Scan for the cell matching the given text and deliver its (x, y) coordinate at center. 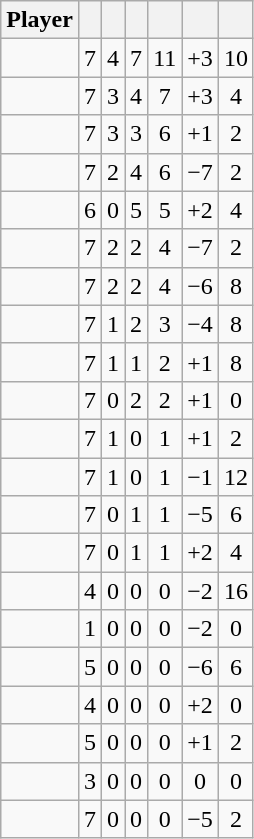
−4 (200, 324)
Player (40, 20)
−1 (200, 477)
10 (236, 58)
12 (236, 477)
11 (165, 58)
16 (236, 591)
